Scan for the cell matching the given text and deliver its [X, Y] coordinate at center. 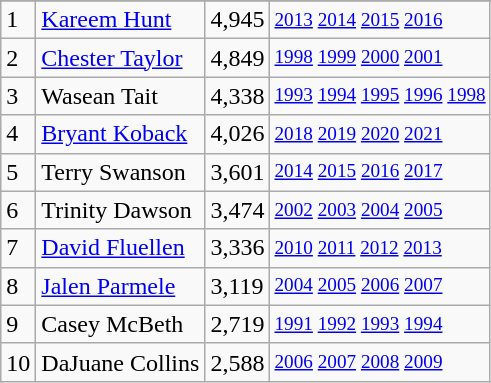
Jalen Parmele [120, 286]
6 [18, 210]
4 [18, 134]
Bryant Koback [120, 134]
5 [18, 172]
3,601 [238, 172]
3 [18, 96]
2,588 [238, 362]
Wasean Tait [120, 96]
2004 2005 2006 2007 [380, 286]
Terry Swanson [120, 172]
4,849 [238, 58]
2,719 [238, 324]
1991 1992 1993 1994 [380, 324]
3,119 [238, 286]
2006 2007 2008 2009 [380, 362]
8 [18, 286]
3,336 [238, 248]
DaJuane Collins [120, 362]
2010 2011 2012 2013 [380, 248]
Kareem Hunt [120, 20]
2014 2015 2016 2017 [380, 172]
Chester Taylor [120, 58]
2018 2019 2020 2021 [380, 134]
4,026 [238, 134]
10 [18, 362]
2002 2003 2004 2005 [380, 210]
9 [18, 324]
1 [18, 20]
1998 1999 2000 2001 [380, 58]
7 [18, 248]
1993 1994 1995 1996 1998 [380, 96]
Casey McBeth [120, 324]
3,474 [238, 210]
4,945 [238, 20]
2 [18, 58]
David Fluellen [120, 248]
2013 2014 2015 2016 [380, 20]
4,338 [238, 96]
Trinity Dawson [120, 210]
